Scan for the cell matching the given text and deliver its [X, Y] coordinate at center. 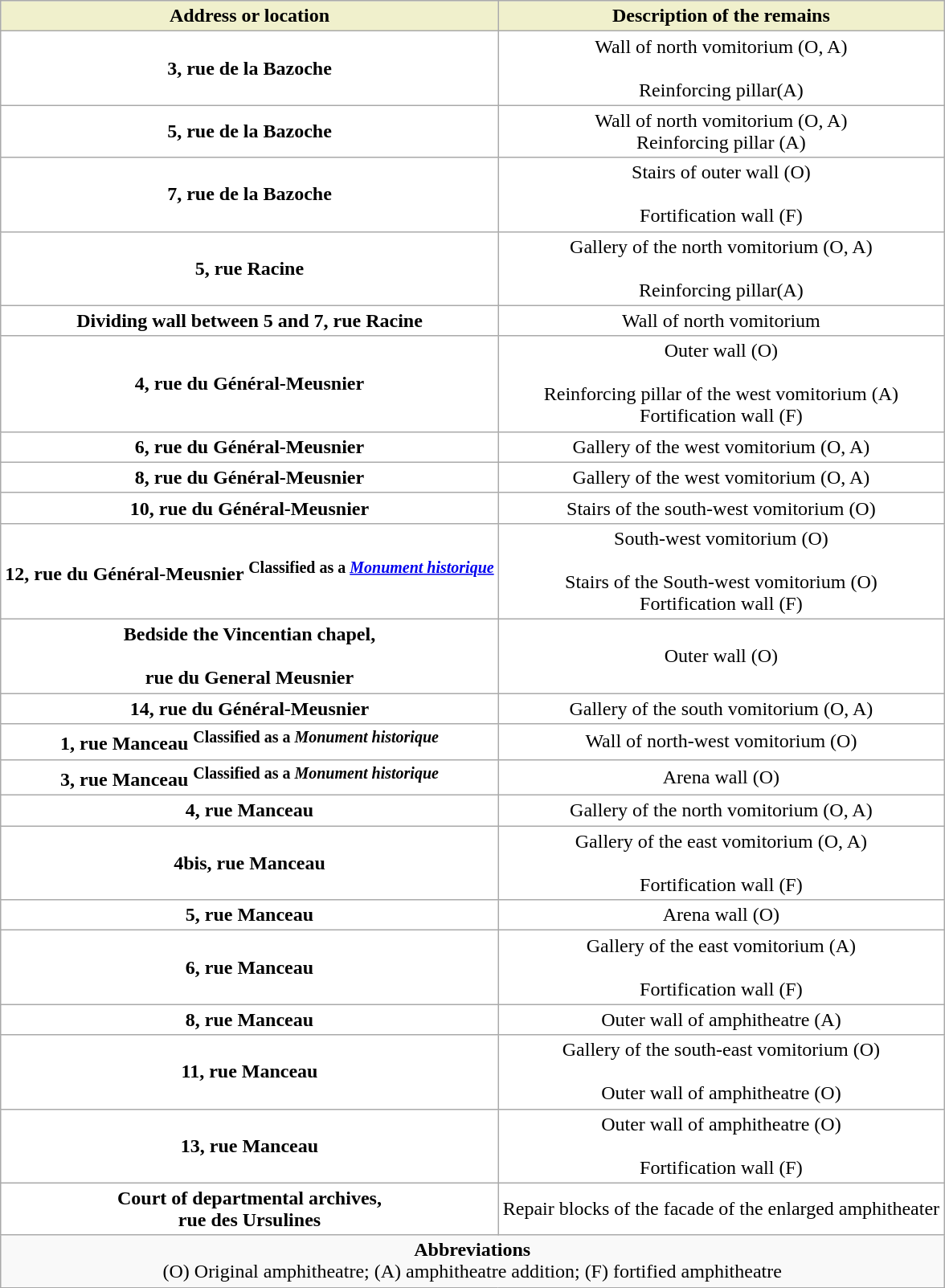
13, rue Manceau [249, 1146]
12, rue du Général-Meusnier Classified as a Monument historique [249, 570]
14, rue du Général-Meusnier [249, 708]
Gallery of the south vomitorium (O, A) [721, 708]
Wall of north vomitorium [721, 321]
Dividing wall between 5 and 7, rue Racine [249, 321]
Outer wall of amphitheatre (O)Fortification wall (F) [721, 1146]
Gallery of the east vomitorium (A)Fortification wall (F) [721, 967]
11, rue Manceau [249, 1072]
Gallery of the north vomitorium (O, A) [721, 811]
Stairs of outer wall (O)Fortification wall (F) [721, 194]
10, rue du Général-Meusnier [249, 508]
Wall of north vomitorium (O, A)Reinforcing pillar (A) [721, 132]
1, rue Manceau Classified as a Monument historique [249, 742]
7, rue de la Bazoche [249, 194]
6, rue du Général-Meusnier [249, 447]
South-west vomitorium (O)Stairs of the South-west vomitorium (O) Fortification wall (F) [721, 570]
Gallery of the east vomitorium (O, A)Fortification wall (F) [721, 863]
Bedside the Vincentian chapel,rue du General Meusnier [249, 656]
3, rue Manceau Classified as a Monument historique [249, 778]
Stairs of the south-west vomitorium (O) [721, 508]
Abbreviations(O) Original amphitheatre; (A) amphitheatre addition; (F) fortified amphitheatre [472, 1261]
Gallery of the north vomitorium (O, A)Reinforcing pillar(A) [721, 268]
Outer wall of amphitheatre (A) [721, 1020]
3, rue de la Bazoche [249, 68]
5, rue Racine [249, 268]
5, rue Manceau [249, 915]
6, rue Manceau [249, 967]
Description of the remains [721, 16]
Wall of north vomitorium (O, A)Reinforcing pillar(A) [721, 68]
4bis, rue Manceau [249, 863]
Court of departmental archives, rue des Ursulines [249, 1208]
8, rue Manceau [249, 1020]
Gallery of the south-east vomitorium (O)Outer wall of amphitheatre (O) [721, 1072]
Address or location [249, 16]
Outer wall (O) [721, 656]
8, rue du Général-Meusnier [249, 477]
Wall of north-west vomitorium (O) [721, 742]
4, rue Manceau [249, 811]
Outer wall (O)Reinforcing pillar of the west vomitorium (A) Fortification wall (F) [721, 384]
Repair blocks of the facade of the enlarged amphitheater [721, 1208]
5, rue de la Bazoche [249, 132]
4, rue du Général-Meusnier [249, 384]
